Determine the (x, y) coordinate at the center of the cell enclosing the given text.  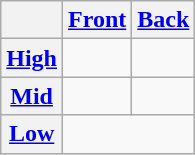
Low (32, 134)
Back (164, 20)
Mid (32, 96)
High (32, 58)
Front (98, 20)
